Find where the given text appears and provide that cell's center as (X, Y) coordinate. 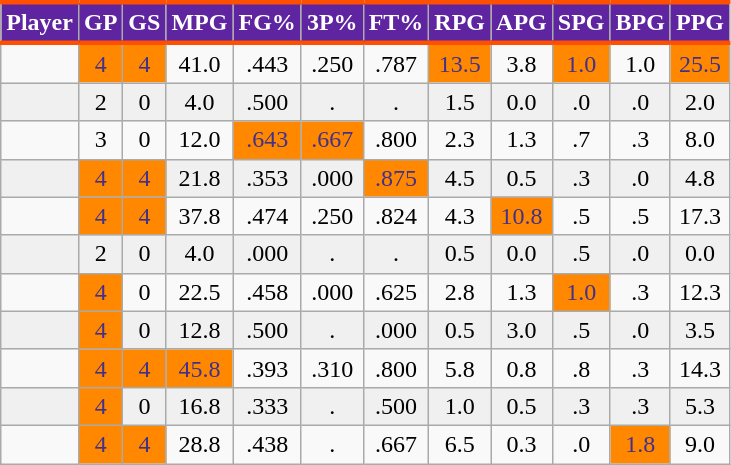
41.0 (200, 63)
.474 (267, 216)
5.3 (700, 406)
1.5 (460, 102)
1.8 (640, 444)
25.5 (700, 63)
MPG (200, 22)
.438 (267, 444)
RPG (460, 22)
SPG (581, 22)
4.3 (460, 216)
.393 (267, 368)
.458 (267, 292)
2.0 (700, 102)
3.5 (700, 330)
12.8 (200, 330)
.310 (332, 368)
.643 (267, 140)
21.8 (200, 178)
3P% (332, 22)
.7 (581, 140)
.625 (396, 292)
9.0 (700, 444)
22.5 (200, 292)
.333 (267, 406)
BPG (640, 22)
17.3 (700, 216)
Player (40, 22)
2.3 (460, 140)
37.8 (200, 216)
4.5 (460, 178)
FT% (396, 22)
.824 (396, 216)
10.8 (522, 216)
12.3 (700, 292)
FG% (267, 22)
12.0 (200, 140)
.353 (267, 178)
16.8 (200, 406)
GP (100, 22)
.8 (581, 368)
GS (144, 22)
45.8 (200, 368)
13.5 (460, 63)
PPG (700, 22)
0.8 (522, 368)
8.0 (700, 140)
.443 (267, 63)
3 (100, 140)
14.3 (700, 368)
5.8 (460, 368)
2.8 (460, 292)
APG (522, 22)
28.8 (200, 444)
4.8 (700, 178)
3.8 (522, 63)
.875 (396, 178)
0.3 (522, 444)
3.0 (522, 330)
.787 (396, 63)
6.5 (460, 444)
